Pinpoint the cell where the given text exists, returning its (x, y) midpoint coordinate. 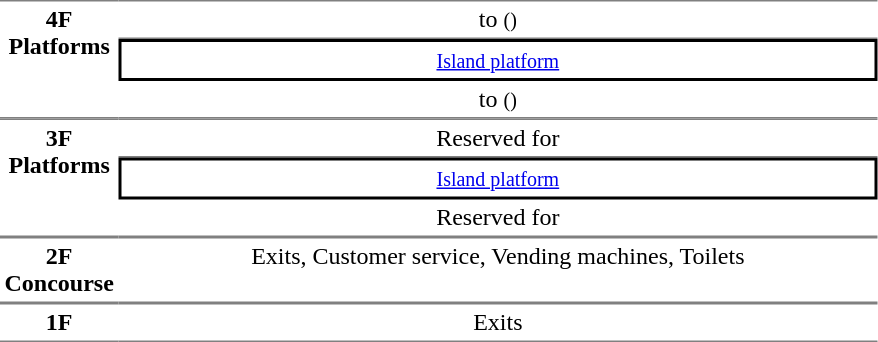
Exits (498, 322)
2FConcourse (59, 270)
3FPlatforms (59, 177)
4FPlatforms (59, 59)
Exits, Customer service, Vending machines, Toilets (498, 270)
1F (59, 322)
